Scan for the cell matching the given text and deliver its (x, y) coordinate at center. 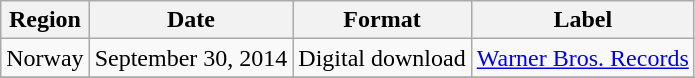
Region (45, 20)
Label (582, 20)
Digital download (382, 58)
Norway (45, 58)
September 30, 2014 (191, 58)
Warner Bros. Records (582, 58)
Format (382, 20)
Date (191, 20)
